Find where the given text appears and provide that cell's center as (X, Y) coordinate. 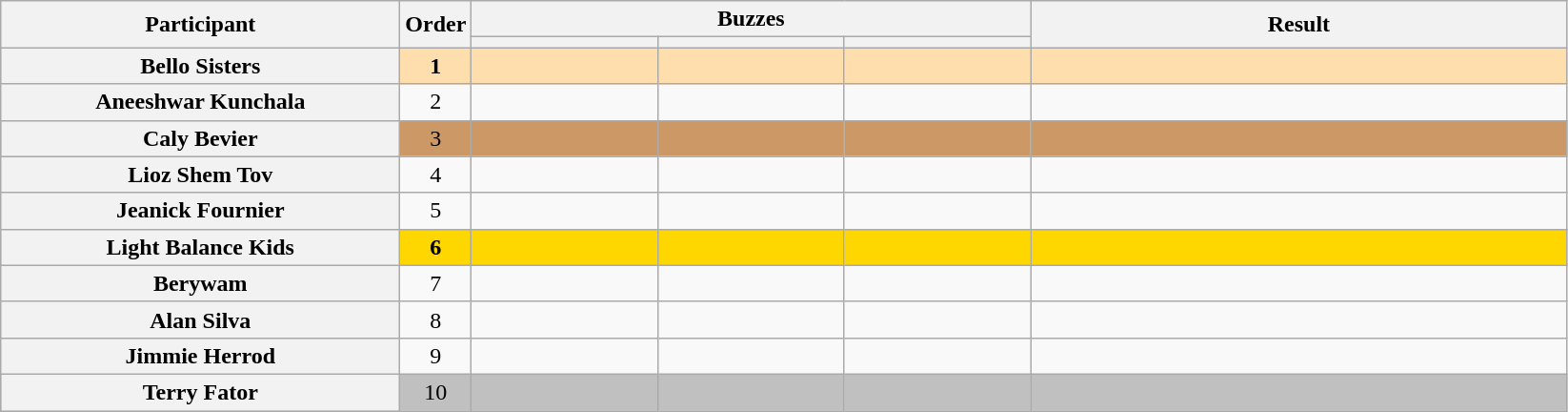
Participant (200, 25)
5 (436, 211)
10 (436, 392)
Alan Silva (200, 319)
8 (436, 319)
Jimmie Herrod (200, 356)
Caly Bevier (200, 138)
Berywam (200, 283)
2 (436, 102)
Order (436, 25)
6 (436, 247)
Light Balance Kids (200, 247)
Terry Fator (200, 392)
9 (436, 356)
Lioz Shem Tov (200, 175)
7 (436, 283)
Aneeshwar Kunchala (200, 102)
Bello Sisters (200, 66)
Jeanick Fournier (200, 211)
1 (436, 66)
3 (436, 138)
Result (1299, 25)
Buzzes (751, 19)
4 (436, 175)
